Pinpoint the cell where the given text exists, returning its [X, Y] midpoint coordinate. 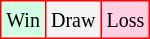
Win [24, 20]
Draw [72, 20]
Loss [126, 20]
